Extract the [X, Y] coordinate from the center of the cell holding the provided text.  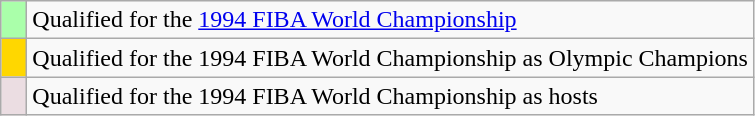
Qualified for the 1994 FIBA World Championship as Olympic Champions [390, 58]
Qualified for the 1994 FIBA World Championship as hosts [390, 96]
Qualified for the 1994 FIBA World Championship [390, 20]
